Return (x, y) of the center of cell containing provided text 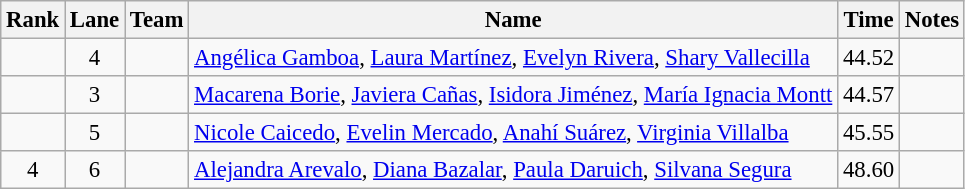
Alejandra Arevalo, Diana Bazalar, Paula Daruich, Silvana Segura (514, 170)
44.52 (869, 58)
45.55 (869, 133)
Macarena Borie, Javiera Cañas, Isidora Jiménez, María Ignacia Montt (514, 95)
Angélica Gamboa, Laura Martínez, Evelyn Rivera, Shary Vallecilla (514, 58)
44.57 (869, 95)
48.60 (869, 170)
3 (95, 95)
Lane (95, 20)
6 (95, 170)
Time (869, 20)
Name (514, 20)
5 (95, 133)
Rank (33, 20)
Team (157, 20)
Notes (932, 20)
Nicole Caicedo, Evelin Mercado, Anahí Suárez, Virginia Villalba (514, 133)
